Return the (X, Y) coordinate for the center point of the cell that contains the specified text.  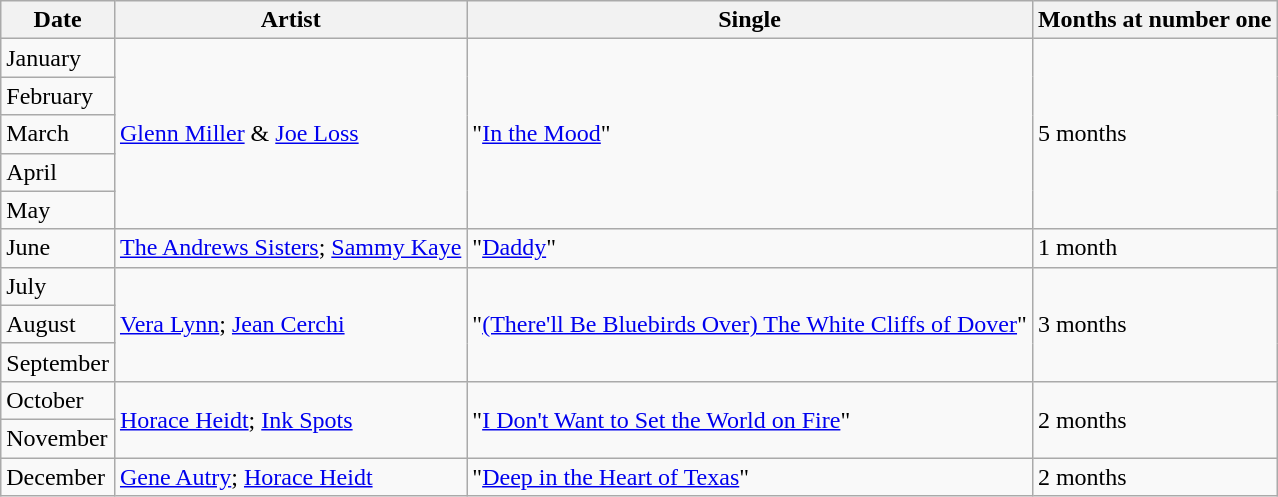
July (58, 286)
January (58, 58)
"Deep in the Heart of Texas" (750, 477)
November (58, 438)
The Andrews Sisters; Sammy Kaye (290, 248)
Single (750, 20)
August (58, 324)
April (58, 172)
June (58, 248)
5 months (1154, 134)
May (58, 210)
Horace Heidt; Ink Spots (290, 419)
"In the Mood" (750, 134)
Gene Autry; Horace Heidt (290, 477)
1 month (1154, 248)
September (58, 362)
"Daddy" (750, 248)
Date (58, 20)
Glenn Miller & Joe Loss (290, 134)
"I Don't Want to Set the World on Fire" (750, 419)
Months at number one (1154, 20)
3 months (1154, 324)
February (58, 96)
Vera Lynn; Jean Cerchi (290, 324)
December (58, 477)
October (58, 400)
"(There'll Be Bluebirds Over) The White Cliffs of Dover" (750, 324)
March (58, 134)
Artist (290, 20)
